Locate the cell with the specified text and output its [x, y] center coordinate. 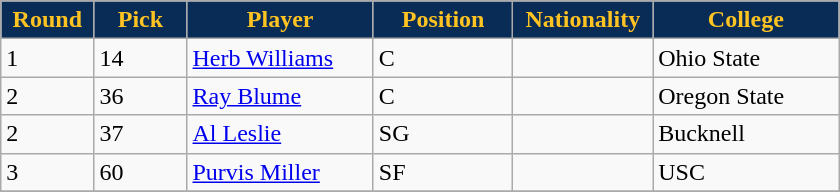
Nationality [583, 20]
College [746, 20]
USC [746, 172]
1 [48, 58]
36 [140, 96]
14 [140, 58]
Al Leslie [280, 134]
Oregon State [746, 96]
Purvis Miller [280, 172]
37 [140, 134]
Bucknell [746, 134]
3 [48, 172]
Player [280, 20]
60 [140, 172]
SG [443, 134]
Ohio State [746, 58]
Ray Blume [280, 96]
Pick [140, 20]
Round [48, 20]
Herb Williams [280, 58]
SF [443, 172]
Position [443, 20]
